Identify which cell holds the provided text, then report its [x, y] central coordinate. 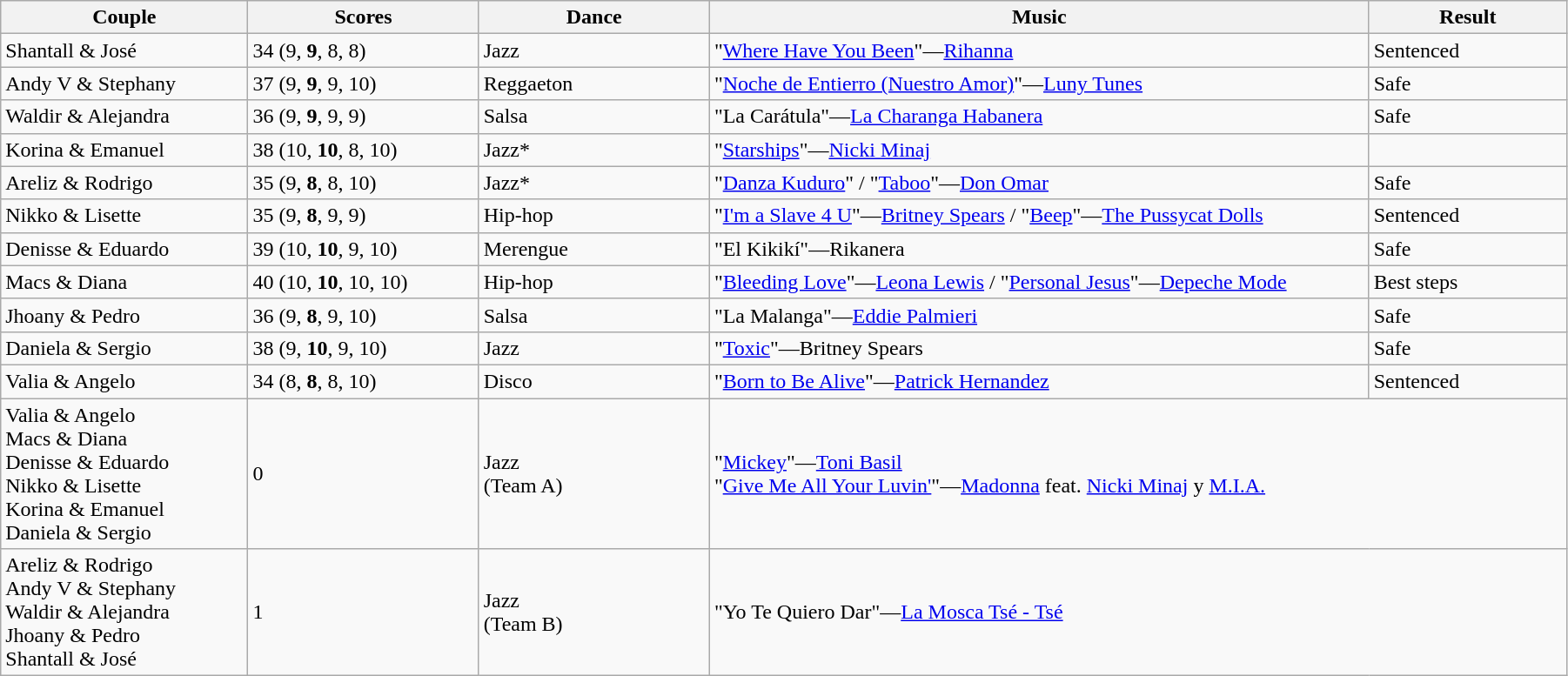
Daniela & Sergio [124, 348]
37 (9, 9, 9, 10) [364, 84]
Music [1039, 17]
"Danza Kuduro" / "Taboo"—Don Omar [1039, 183]
Denisse & Eduardo [124, 249]
Disco [593, 381]
Best steps [1467, 282]
Shantall & José [124, 50]
39 (10, 10, 9, 10) [364, 249]
"Starships"—Nicki Minaj [1039, 150]
Macs & Diana [124, 282]
Waldir & Alejandra [124, 117]
40 (10, 10, 10, 10) [364, 282]
0 [364, 473]
"Noche de Entierro (Nuestro Amor)"—Luny Tunes [1039, 84]
Valia & Angelo [124, 381]
Merengue [593, 249]
36 (9, 8, 9, 10) [364, 315]
"Born to Be Alive"—Patrick Hernandez [1039, 381]
Jazz(Team A) [593, 473]
Reggaeton [593, 84]
Result [1467, 17]
38 (9, 10, 9, 10) [364, 348]
34 (9, 9, 8, 8) [364, 50]
"Toxic"—Britney Spears [1039, 348]
Korina & Emanuel [124, 150]
Areliz & Rodrigo [124, 183]
"Mickey"—Toni Basil"Give Me All Your Luvin'"—Madonna feat. Nicki Minaj y M.I.A. [1138, 473]
"El Kikikí"—Rikanera [1039, 249]
"I'm a Slave 4 U"—Britney Spears / "Beep"—The Pussycat Dolls [1039, 216]
35 (9, 8, 8, 10) [364, 183]
Areliz & RodrigoAndy V & StephanyWaldir & AlejandraJhoany & PedroShantall & José [124, 612]
"La Malanga"—Eddie Palmieri [1039, 315]
1 [364, 612]
36 (9, 9, 9, 9) [364, 117]
"Bleeding Love"—Leona Lewis / "Personal Jesus"—Depeche Mode [1039, 282]
Jazz(Team B) [593, 612]
Jhoany & Pedro [124, 315]
Valia & AngeloMacs & DianaDenisse & EduardoNikko & LisetteKorina & EmanuelDaniela & Sergio [124, 473]
"Where Have You Been"—Rihanna [1039, 50]
34 (8, 8, 8, 10) [364, 381]
"La Carátula"—La Charanga Habanera [1039, 117]
Andy V & Stephany [124, 84]
Couple [124, 17]
35 (9, 8, 9, 9) [364, 216]
"Yo Te Quiero Dar"—La Mosca Tsé - Tsé [1138, 612]
38 (10, 10, 8, 10) [364, 150]
Nikko & Lisette [124, 216]
Dance [593, 17]
Scores [364, 17]
